Find where the given text appears and provide that cell's center as [x, y] coordinate. 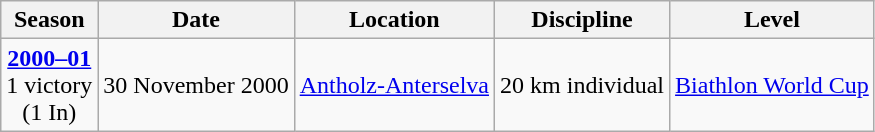
30 November 2000 [196, 85]
Antholz-Anterselva [394, 85]
Season [50, 20]
Date [196, 20]
Location [394, 20]
Biathlon World Cup [772, 85]
Level [772, 20]
2000–01 1 victory (1 In) [50, 85]
20 km individual [582, 85]
Discipline [582, 20]
